Return the [X, Y] coordinate for the center point of the cell that contains the specified text.  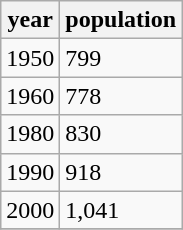
1,041 [121, 210]
1960 [30, 96]
2000 [30, 210]
1990 [30, 172]
778 [121, 96]
830 [121, 134]
799 [121, 58]
1980 [30, 134]
1950 [30, 58]
population [121, 20]
year [30, 20]
918 [121, 172]
